Identify which cell holds the provided text, then report its [X, Y] central coordinate. 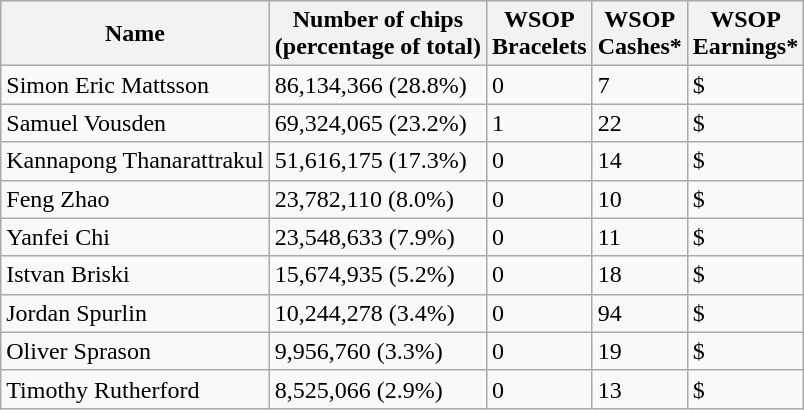
Feng Zhao [136, 199]
Yanfei Chi [136, 237]
Istvan Briski [136, 275]
8,525,066 (2.9%) [378, 389]
69,324,065 (23.2%) [378, 123]
23,548,633 (7.9%) [378, 237]
1 [539, 123]
86,134,366 (28.8%) [378, 85]
WSOPBracelets [539, 34]
Name [136, 34]
7 [640, 85]
18 [640, 275]
10,244,278 (3.4%) [378, 313]
Oliver Sprason [136, 351]
Samuel Vousden [136, 123]
Jordan Spurlin [136, 313]
15,674,935 (5.2%) [378, 275]
Simon Eric Mattsson [136, 85]
9,956,760 (3.3%) [378, 351]
WSOPEarnings* [745, 34]
51,616,175 (17.3%) [378, 161]
Timothy Rutherford [136, 389]
14 [640, 161]
Number of chips(percentage of total) [378, 34]
19 [640, 351]
10 [640, 199]
Kannapong Thanarattrakul [136, 161]
13 [640, 389]
23,782,110 (8.0%) [378, 199]
94 [640, 313]
11 [640, 237]
22 [640, 123]
WSOPCashes* [640, 34]
